Find where the given text appears and provide that cell's center as [X, Y] coordinate. 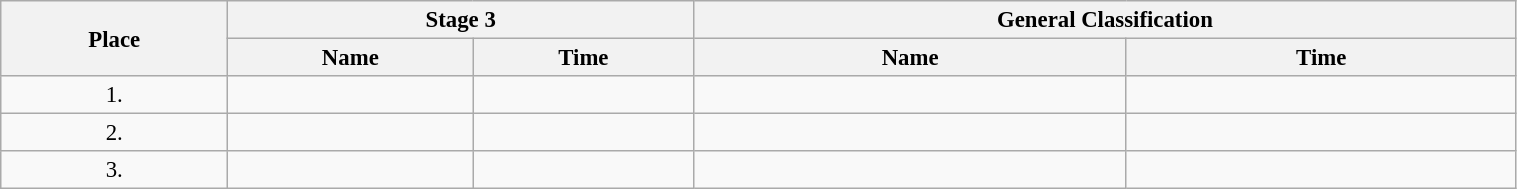
Stage 3 [461, 20]
Place [114, 38]
3. [114, 170]
General Classification [1105, 20]
1. [114, 95]
2. [114, 133]
